Provide the (x, y) coordinate of the cell's center where the given text is located.  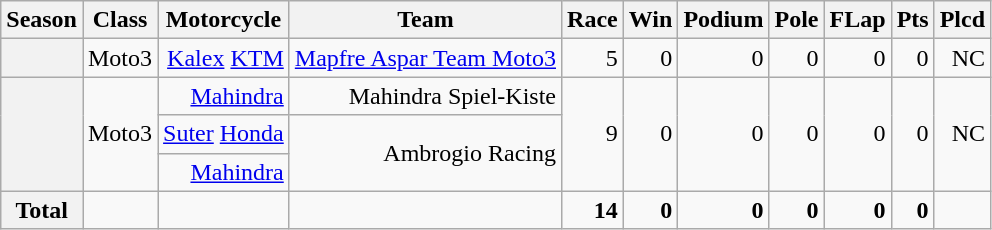
5 (593, 58)
Win (650, 20)
14 (593, 210)
Pole (796, 20)
Plcd (962, 20)
9 (593, 134)
Pts (912, 20)
Ambrogio Racing (425, 153)
Mahindra Spiel-Kiste (425, 96)
Motorcycle (224, 20)
Team (425, 20)
FLap (858, 20)
Mapfre Aspar Team Moto3 (425, 58)
Podium (724, 20)
Total (42, 210)
Class (120, 20)
Suter Honda (224, 134)
Season (42, 20)
Kalex KTM (224, 58)
Race (593, 20)
